Provide the [x, y] coordinate of the cell's center where the given text is located.  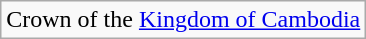
Crown of the Kingdom of Cambodia [184, 20]
